For the text-containing cell, return its midpoint in (x, y) coordinate format. 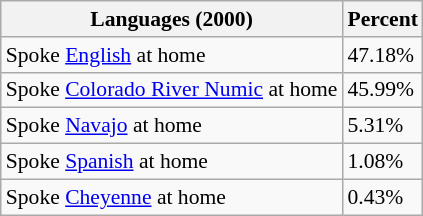
45.99% (382, 90)
Spoke Cheyenne at home (172, 197)
Spoke English at home (172, 55)
Languages (2000) (172, 19)
Percent (382, 19)
47.18% (382, 55)
5.31% (382, 126)
Spoke Colorado River Numic at home (172, 90)
Spoke Spanish at home (172, 162)
1.08% (382, 162)
0.43% (382, 197)
Spoke Navajo at home (172, 126)
